Locate the cell with the specified text and output its [x, y] center coordinate. 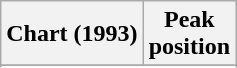
Peakposition [189, 34]
Chart (1993) [72, 34]
